Identify which cell holds the provided text, then report its (x, y) central coordinate. 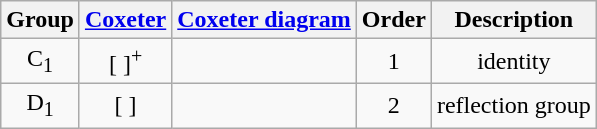
Description (514, 20)
D1 (40, 105)
reflection group (514, 105)
[ ]+ (125, 62)
Coxeter diagram (264, 20)
1 (394, 62)
identity (514, 62)
[ ] (125, 105)
C1 (40, 62)
Order (394, 20)
2 (394, 105)
Coxeter (125, 20)
Group (40, 20)
